Detect which cell encompasses the target text, then output its (X, Y) center coordinate. 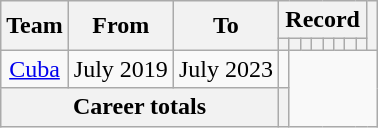
To (226, 26)
Career totals (140, 107)
Cuba (35, 69)
From (120, 26)
July 2019 (120, 69)
July 2023 (226, 69)
Record (322, 20)
Team (35, 26)
